Determine the (X, Y) coordinate at the center of the cell enclosing the given text.  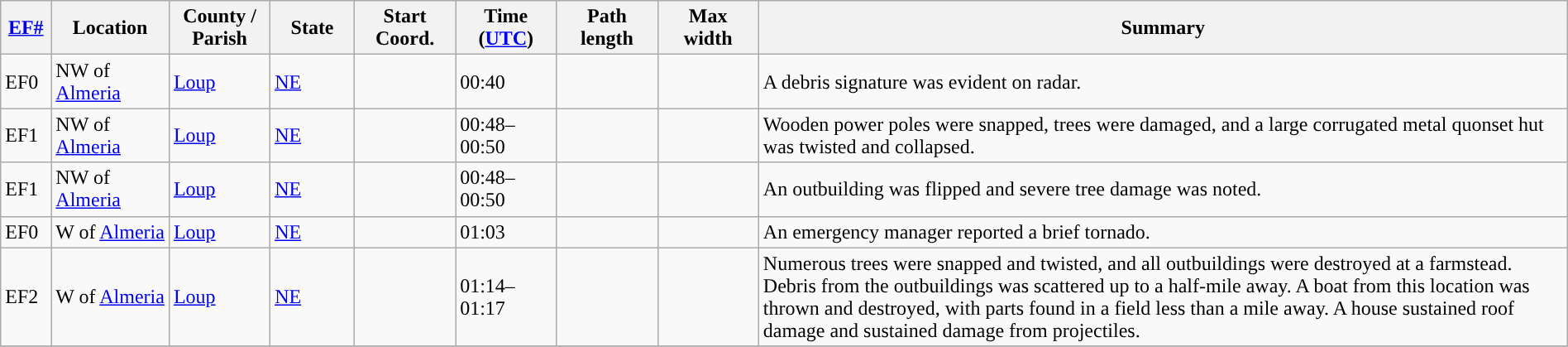
Max width (708, 28)
Path length (607, 28)
State (313, 28)
00:40 (506, 81)
Wooden power poles were snapped, trees were damaged, and a large corrugated metal quonset hut was twisted and collapsed. (1163, 136)
EF# (26, 28)
An emergency manager reported a brief tornado. (1163, 232)
Location (111, 28)
Start Coord. (404, 28)
01:03 (506, 232)
Time (UTC) (506, 28)
EF2 (26, 296)
Summary (1163, 28)
A debris signature was evident on radar. (1163, 81)
01:14–01:17 (506, 296)
County / Parish (219, 28)
An outbuilding was flipped and severe tree damage was noted. (1163, 189)
